Return [x, y] of the center of cell containing provided text 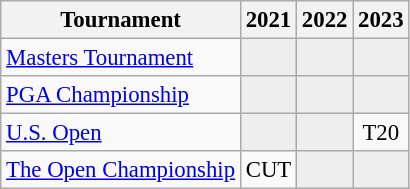
Tournament [121, 20]
2022 [325, 20]
The Open Championship [121, 170]
U.S. Open [121, 133]
T20 [381, 133]
PGA Championship [121, 95]
CUT [268, 170]
2023 [381, 20]
Masters Tournament [121, 58]
2021 [268, 20]
